Return the [X, Y] coordinate for the center point of the cell that contains the specified text.  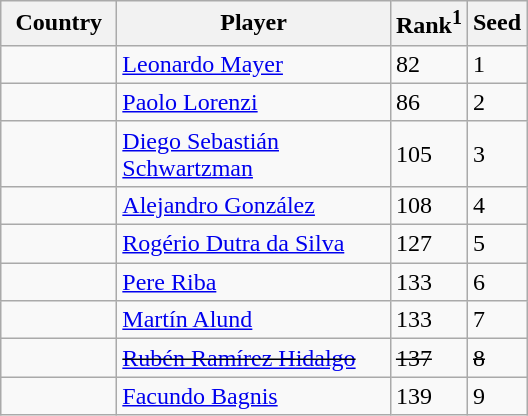
Paolo Lorenzi [254, 102]
3 [496, 154]
6 [496, 282]
Diego Sebastián Schwartzman [254, 154]
2 [496, 102]
9 [496, 396]
5 [496, 244]
Seed [496, 24]
Martín Alund [254, 320]
Rank1 [428, 24]
7 [496, 320]
Country [59, 24]
8 [496, 358]
Leonardo Mayer [254, 64]
Alejandro González [254, 205]
Pere Riba [254, 282]
82 [428, 64]
86 [428, 102]
1 [496, 64]
4 [496, 205]
137 [428, 358]
Rubén Ramírez Hidalgo [254, 358]
139 [428, 396]
127 [428, 244]
108 [428, 205]
Player [254, 24]
Rogério Dutra da Silva [254, 244]
105 [428, 154]
Facundo Bagnis [254, 396]
